Locate the cell with the specified text and output its (X, Y) center coordinate. 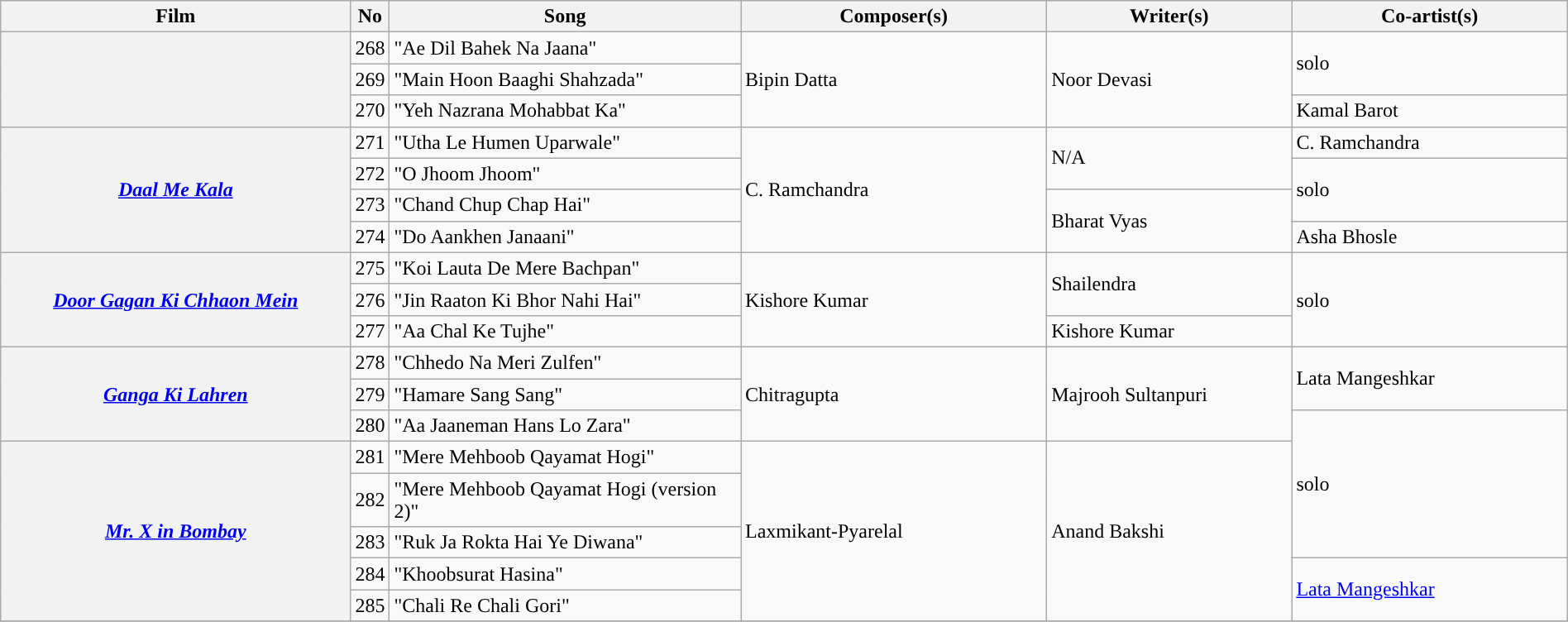
No (370, 17)
280 (370, 426)
"Chhedo Na Meri Zulfen" (566, 362)
"Hamare Sang Sang" (566, 395)
"Mere Mehboob Qayamat Hogi (version 2)" (566, 500)
"Koi Lauta De Mere Bachpan" (566, 268)
"Ae Dil Bahek Na Jaana" (566, 48)
270 (370, 111)
"Ruk Ja Rokta Hai Ye Diwana" (566, 543)
"Yeh Nazrana Mohabbat Ka" (566, 111)
Door Gagan Ki Chhaon Mein (175, 299)
Composer(s) (894, 17)
Shailendra (1169, 284)
Bipin Datta (894, 79)
Song (566, 17)
"Do Aankhen Janaani" (566, 237)
"Mere Mehboob Qayamat Hogi" (566, 457)
Majrooh Sultanpuri (1169, 394)
Chitragupta (894, 394)
281 (370, 457)
271 (370, 142)
278 (370, 362)
N/A (1169, 158)
272 (370, 174)
"Khoobsurat Hasina" (566, 574)
"Chand Chup Chap Hai" (566, 205)
282 (370, 500)
"Utha Le Humen Uparwale" (566, 142)
Noor Devasi (1169, 79)
279 (370, 395)
Kamal Barot (1429, 111)
268 (370, 48)
284 (370, 574)
"Aa Jaaneman Hans Lo Zara" (566, 426)
"O Jhoom Jhoom" (566, 174)
274 (370, 237)
Anand Bakshi (1169, 531)
269 (370, 79)
Laxmikant-Pyarelal (894, 531)
276 (370, 299)
285 (370, 605)
277 (370, 331)
"Aa Chal Ke Tujhe" (566, 331)
Asha Bhosle (1429, 237)
273 (370, 205)
275 (370, 268)
"Chali Re Chali Gori" (566, 605)
Writer(s) (1169, 17)
Co-artist(s) (1429, 17)
Ganga Ki Lahren (175, 394)
283 (370, 543)
Bharat Vyas (1169, 221)
"Main Hoon Baaghi Shahzada" (566, 79)
Film (175, 17)
"Jin Raaton Ki Bhor Nahi Hai" (566, 299)
Mr. X in Bombay (175, 531)
Daal Me Kala (175, 189)
